Scan for the cell matching the given text and deliver its (x, y) coordinate at center. 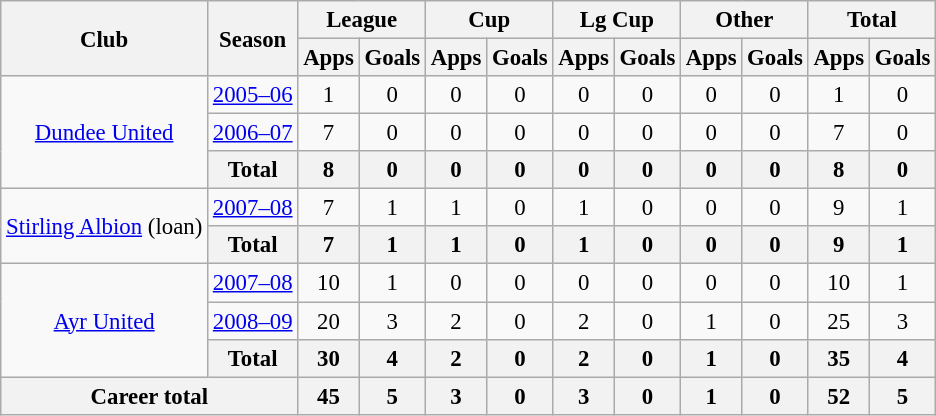
2008–09 (253, 321)
Dundee United (104, 132)
45 (328, 396)
Stirling Albion (loan) (104, 226)
2006–07 (253, 133)
2005–06 (253, 95)
35 (838, 358)
Club (104, 38)
Cup (489, 20)
Season (253, 38)
52 (838, 396)
League (362, 20)
Other (745, 20)
30 (328, 358)
25 (838, 321)
Career total (150, 396)
20 (328, 321)
Ayr United (104, 320)
Lg Cup (617, 20)
